Determine the (x, y) coordinate at the center of the cell enclosing the given text.  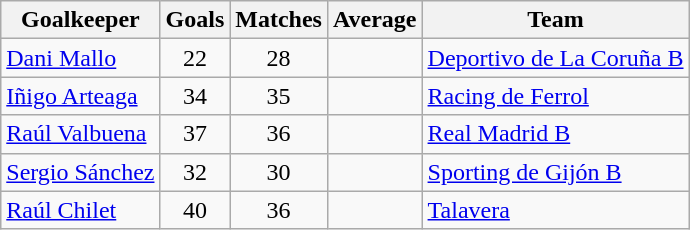
Goalkeeper (80, 20)
32 (195, 172)
Raúl Chilet (80, 210)
Dani Mallo (80, 58)
Sporting de Gijón B (556, 172)
Talavera (556, 210)
Racing de Ferrol (556, 96)
40 (195, 210)
30 (279, 172)
22 (195, 58)
35 (279, 96)
28 (279, 58)
Goals (195, 20)
Sergio Sánchez (80, 172)
Iñigo Arteaga (80, 96)
34 (195, 96)
Team (556, 20)
Matches (279, 20)
Real Madrid B (556, 134)
Raúl Valbuena (80, 134)
Average (374, 20)
37 (195, 134)
Deportivo de La Coruña B (556, 58)
